Pinpoint the cell where the given text exists, returning its [x, y] midpoint coordinate. 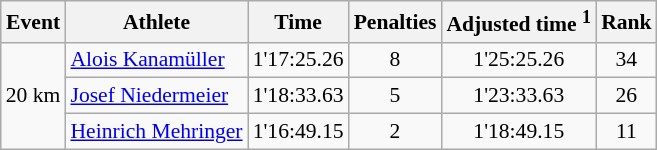
Alois Kanamüller [156, 60]
Rank [626, 22]
8 [396, 60]
1'16:49.15 [298, 132]
11 [626, 132]
34 [626, 60]
Adjusted time 1 [518, 22]
Josef Niedermeier [156, 96]
1'18:33.63 [298, 96]
Penalties [396, 22]
Heinrich Mehringer [156, 132]
2 [396, 132]
1'17:25.26 [298, 60]
20 km [34, 96]
1'18:49.15 [518, 132]
Time [298, 22]
5 [396, 96]
Event [34, 22]
1'25:25.26 [518, 60]
Athlete [156, 22]
1'23:33.63 [518, 96]
26 [626, 96]
